Return (X, Y) of the center of cell containing provided text 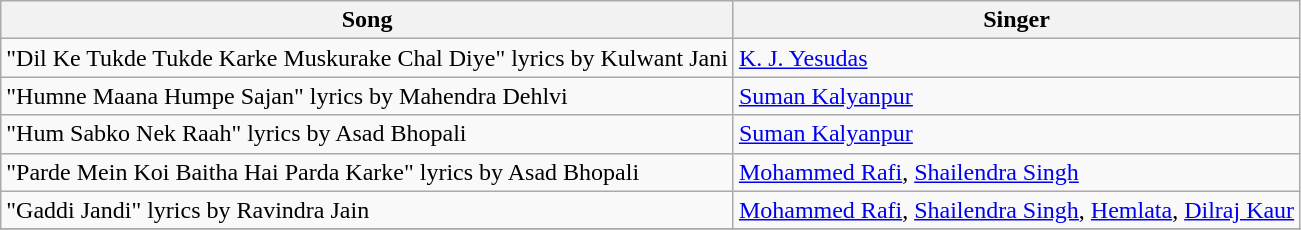
"Parde Mein Koi Baitha Hai Parda Karke" lyrics by Asad Bhopali (368, 172)
"Hum Sabko Nek Raah" lyrics by Asad Bhopali (368, 134)
Singer (1016, 20)
"Dil Ke Tukde Tukde Karke Muskurake Chal Diye" lyrics by Kulwant Jani (368, 58)
"Gaddi Jandi" lyrics by Ravindra Jain (368, 210)
"Humne Maana Humpe Sajan" lyrics by Mahendra Dehlvi (368, 96)
Song (368, 20)
Mohammed Rafi, Shailendra Singh, Hemlata, Dilraj Kaur (1016, 210)
K. J. Yesudas (1016, 58)
Mohammed Rafi, Shailendra Singh (1016, 172)
